Detect which cell encompasses the target text, then output its (X, Y) center coordinate. 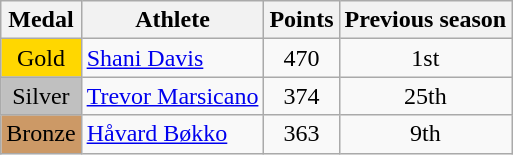
Gold (41, 58)
Previous season (426, 20)
363 (302, 134)
Bronze (41, 134)
Medal (41, 20)
Athlete (172, 20)
Trevor Marsicano (172, 96)
Silver (41, 96)
Håvard Bøkko (172, 134)
374 (302, 96)
9th (426, 134)
Shani Davis (172, 58)
470 (302, 58)
Points (302, 20)
25th (426, 96)
1st (426, 58)
